For the text-containing cell, return its midpoint in [x, y] coordinate format. 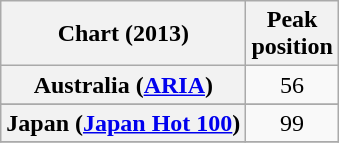
Peakposition [292, 34]
Japan (Japan Hot 100) [124, 123]
56 [292, 85]
99 [292, 123]
Chart (2013) [124, 34]
Australia (ARIA) [124, 85]
